Extract the (x, y) coordinate from the center of the cell holding the provided text.  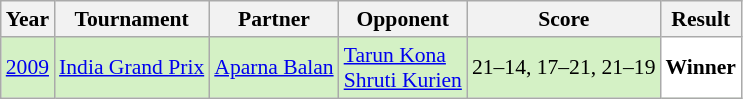
Year (28, 19)
Result (702, 19)
Aparna Balan (274, 68)
India Grand Prix (132, 68)
2009 (28, 68)
Tarun Kona Shruti Kurien (403, 68)
21–14, 17–21, 21–19 (564, 68)
Opponent (403, 19)
Winner (702, 68)
Score (564, 19)
Partner (274, 19)
Tournament (132, 19)
